Capture the cell that displays the provided text and extract its (X, Y) central coordinate. 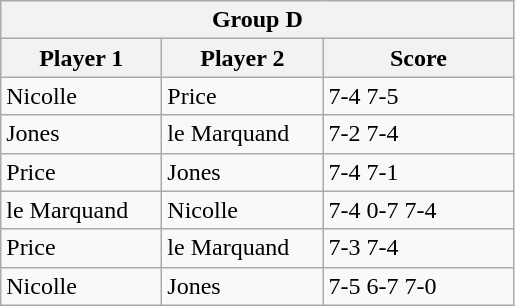
Player 2 (242, 58)
Player 1 (82, 58)
Group D (258, 20)
7-4 0-7 7-4 (418, 210)
7-4 7-5 (418, 96)
7-3 7-4 (418, 248)
Score (418, 58)
7-2 7-4 (418, 134)
7-5 6-7 7-0 (418, 286)
7-4 7-1 (418, 172)
